Provide the (X, Y) coordinate of the cell's center where the given text is located.  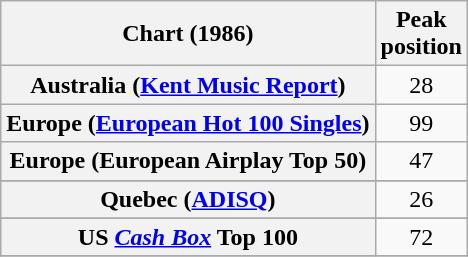
72 (421, 237)
Europe (European Hot 100 Singles) (188, 123)
Europe (European Airplay Top 50) (188, 161)
US Cash Box Top 100 (188, 237)
Peakposition (421, 34)
Chart (1986) (188, 34)
Quebec (ADISQ) (188, 199)
47 (421, 161)
99 (421, 123)
Australia (Kent Music Report) (188, 85)
26 (421, 199)
28 (421, 85)
